Return [X, Y] of the center of cell containing provided text 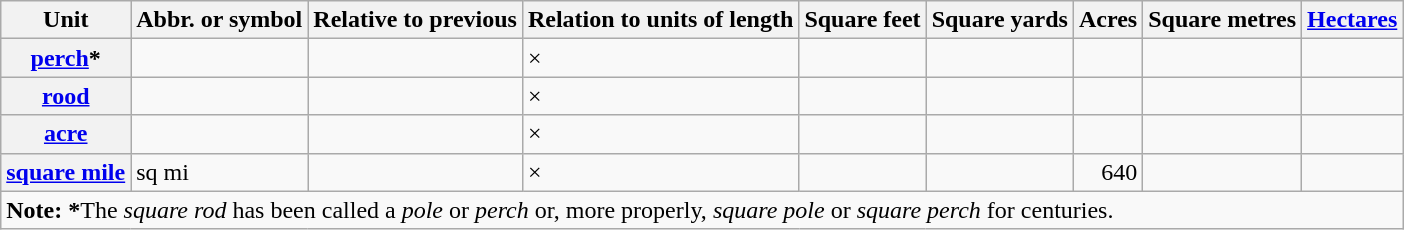
acre [66, 134]
Abbr. or symbol [220, 20]
Relative to previous [416, 20]
Note: *The square rod has been called a pole or perch or, more properly, square pole or square perch for centuries. [702, 210]
sq mi [220, 172]
Square metres [1222, 20]
Square feet [862, 20]
640 [1108, 172]
perch* [66, 58]
Unit [66, 20]
square mile [66, 172]
Relation to units of length [660, 20]
Acres [1108, 20]
Hectares [1352, 20]
rood [66, 96]
Square yards [1000, 20]
